For the text-containing cell, return its midpoint in (X, Y) coordinate format. 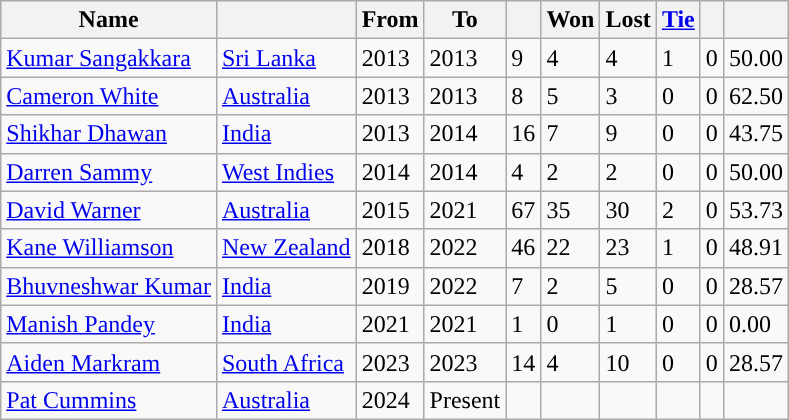
30 (628, 210)
Present (465, 400)
35 (570, 210)
14 (524, 362)
Kumar Sangakkara (109, 58)
22 (570, 248)
Lost (628, 20)
Manish Pandey (109, 324)
62.50 (756, 96)
Cameron White (109, 96)
Shikhar Dhawan (109, 134)
3 (628, 96)
67 (524, 210)
David Warner (109, 210)
46 (524, 248)
Kane Williamson (109, 248)
2024 (390, 400)
Aiden Markram (109, 362)
8 (524, 96)
Bhuvneshwar Kumar (109, 286)
Name (109, 20)
2018 (390, 248)
Darren Sammy (109, 172)
43.75 (756, 134)
Sri Lanka (286, 58)
South Africa (286, 362)
From (390, 20)
To (465, 20)
West Indies (286, 172)
0.00 (756, 324)
48.91 (756, 248)
2015 (390, 210)
Won (570, 20)
Pat Cummins (109, 400)
2019 (390, 286)
53.73 (756, 210)
23 (628, 248)
New Zealand (286, 248)
16 (524, 134)
Tie (678, 20)
10 (628, 362)
